Determine the [X, Y] coordinate at the center of the cell enclosing the given text.  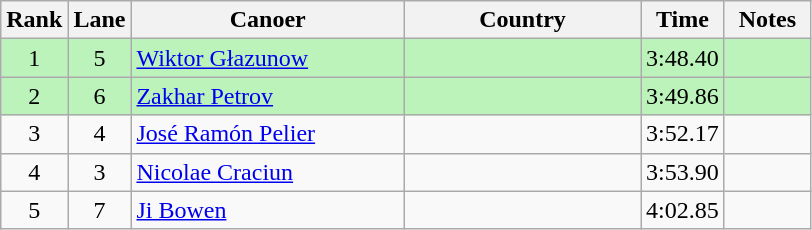
6 [100, 96]
3:53.90 [683, 172]
Rank [34, 20]
Country [522, 20]
4:02.85 [683, 210]
7 [100, 210]
Notes [767, 20]
2 [34, 96]
1 [34, 58]
Ji Bowen [268, 210]
Zakhar Petrov [268, 96]
Nicolae Craciun [268, 172]
José Ramón Pelier [268, 134]
3:52.17 [683, 134]
Time [683, 20]
Wiktor Głazunow [268, 58]
3:49.86 [683, 96]
Lane [100, 20]
3:48.40 [683, 58]
Canoer [268, 20]
